Determine the [x, y] coordinate at the center of the cell enclosing the given text.  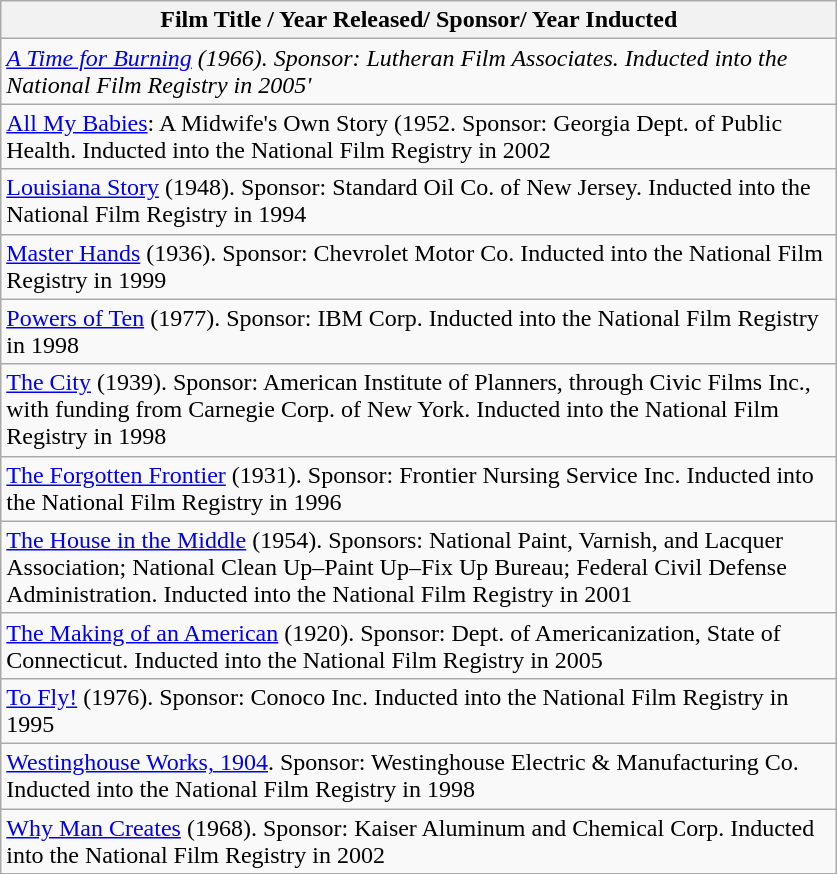
The Forgotten Frontier (1931). Sponsor: Frontier Nursing Service Inc. Inducted into the National Film Registry in 1996 [419, 488]
To Fly! (1976). Sponsor: Conoco Inc. Inducted into the National Film Registry in 1995 [419, 710]
Westinghouse Works, 1904. Sponsor: Westinghouse Electric & Manufacturing Co. Inducted into the National Film Registry in 1998 [419, 776]
Why Man Creates (1968). Sponsor: Kaiser Aluminum and Chemical Corp. Inducted into the National Film Registry in 2002 [419, 840]
The Making of an American (1920). Sponsor: Dept. of Americanization, State of Connecticut. Inducted into the National Film Registry in 2005 [419, 646]
Louisiana Story (1948). Sponsor: Standard Oil Co. of New Jersey. Inducted into the National Film Registry in 1994 [419, 202]
Film Title / Year Released/ Sponsor/ Year Inducted [419, 20]
All My Babies: A Midwife's Own Story (1952. Sponsor: Georgia Dept. of Public Health. Inducted into the National Film Registry in 2002 [419, 136]
Master Hands (1936). Sponsor: Chevrolet Motor Co. Inducted into the National Film Registry in 1999 [419, 266]
Powers of Ten (1977). Sponsor: IBM Corp. Inducted into the National Film Registry in 1998 [419, 332]
A Time for Burning (1966). Sponsor: Lutheran Film Associates. Inducted into the National Film Registry in 2005' [419, 72]
